Extract the (X, Y) coordinate from the center of the cell holding the provided text.  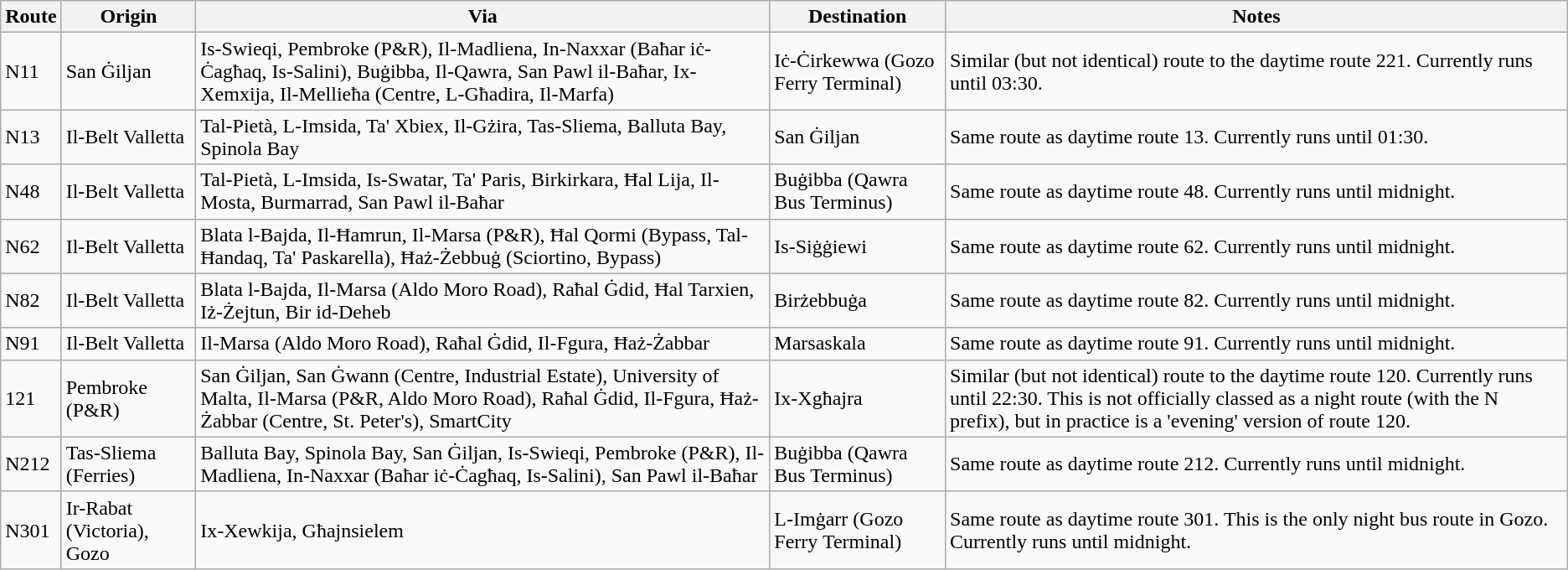
Same route as daytime route 48. Currently runs until midnight. (1256, 191)
Same route as daytime route 301. This is the only night bus route in Gozo. Currently runs until midnight. (1256, 530)
Same route as daytime route 91. Currently runs until midnight. (1256, 344)
Ix-Xgħajra (858, 398)
121 (31, 398)
N91 (31, 344)
N48 (31, 191)
Notes (1256, 17)
Ir-Rabat (Victoria), Gozo (129, 530)
N212 (31, 464)
N13 (31, 137)
N62 (31, 246)
N11 (31, 71)
Marsaskala (858, 344)
Birżebbuġa (858, 300)
Balluta Bay, Spinola Bay, San Ġiljan, Is-Swieqi, Pembroke (P&R), Il-Madliena, In-Naxxar (Baħar iċ-Ċagħaq, Is-Salini), San Pawl il-Baħar (482, 464)
Similar (but not identical) route to the daytime route 221. Currently runs until 03:30. (1256, 71)
Tal-Pietà, L-Imsida, Ta' Xbiex, Il-Gżira, Tas-Sliema, Balluta Bay, Spinola Bay (482, 137)
Via (482, 17)
Pembroke (P&R) (129, 398)
Ix-Xewkija, Għajnsielem (482, 530)
N82 (31, 300)
Origin (129, 17)
Tal-Pietà, L-Imsida, Is-Swatar, Ta' Paris, Birkirkara, Ħal Lija, Il-Mosta, Burmarrad, San Pawl il-Baħar (482, 191)
Same route as daytime route 13. Currently runs until 01:30. (1256, 137)
L-Imġarr (Gozo Ferry Terminal) (858, 530)
Destination (858, 17)
Same route as daytime route 82. Currently runs until midnight. (1256, 300)
Blata l-Bajda, Il-Ħamrun, Il-Marsa (P&R), Ħal Qormi (Bypass, Tal-Ħandaq, Ta' Paskarella), Ħaż-Żebbuġ (Sciortino, Bypass) (482, 246)
Il-Marsa (Aldo Moro Road), Raħal Ġdid, Il-Fgura, Ħaż-Żabbar (482, 344)
Same route as daytime route 62. Currently runs until midnight. (1256, 246)
Tas-Sliema (Ferries) (129, 464)
Same route as daytime route 212. Currently runs until midnight. (1256, 464)
Blata l-Bajda, Il-Marsa (Aldo Moro Road), Raħal Ġdid, Ħal Tarxien, Iż-Żejtun, Bir id-Deheb (482, 300)
Is-Siġġiewi (858, 246)
Route (31, 17)
Iċ-Ċirkewwa (Gozo Ferry Terminal) (858, 71)
N301 (31, 530)
